Identify which cell holds the provided text, then report its [X, Y] central coordinate. 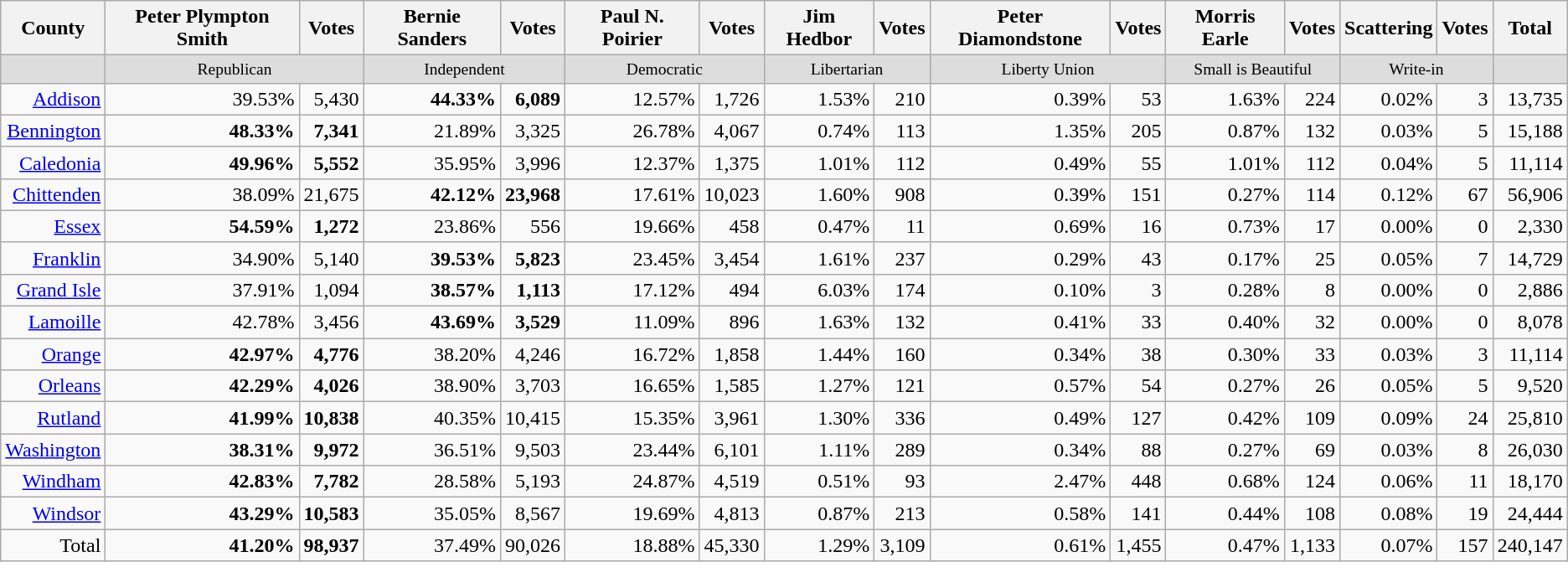
121 [902, 386]
Chittenden [54, 194]
157 [1465, 545]
205 [1138, 131]
1.44% [819, 354]
67 [1465, 194]
151 [1138, 194]
37.91% [203, 290]
Orleans [54, 386]
1,455 [1138, 545]
38.31% [203, 450]
0.42% [1225, 418]
237 [902, 258]
5,823 [533, 258]
Paul N. Poirier [632, 28]
Independent [464, 69]
1,133 [1312, 545]
458 [732, 226]
1,375 [732, 162]
0.12% [1389, 194]
10,583 [332, 513]
25,810 [1529, 418]
19.69% [632, 513]
3,109 [902, 545]
56,906 [1529, 194]
896 [732, 322]
9,520 [1529, 386]
1.61% [819, 258]
0.57% [1020, 386]
Addison [54, 99]
28.58% [432, 482]
23,968 [533, 194]
1.60% [819, 194]
44.33% [432, 99]
109 [1312, 418]
40.35% [432, 418]
0.04% [1389, 162]
21.89% [432, 131]
17.12% [632, 290]
43.69% [432, 322]
0.51% [819, 482]
2,886 [1529, 290]
Lamoille [54, 322]
124 [1312, 482]
Peter Plympton Smith [203, 28]
18,170 [1529, 482]
141 [1138, 513]
3,325 [533, 131]
53 [1138, 99]
Caledonia [54, 162]
6,101 [732, 450]
55 [1138, 162]
1,858 [732, 354]
448 [1138, 482]
0.68% [1225, 482]
210 [902, 99]
25 [1312, 258]
Democratic [665, 69]
2.47% [1020, 482]
5,193 [533, 482]
Essex [54, 226]
Scattering [1389, 28]
108 [1312, 513]
1.11% [819, 450]
Write-in [1417, 69]
114 [1312, 194]
42.29% [203, 386]
34.90% [203, 258]
26 [1312, 386]
Grand Isle [54, 290]
8,567 [533, 513]
11.09% [632, 322]
556 [533, 226]
Small is Beautiful [1253, 69]
3,454 [732, 258]
336 [902, 418]
0.69% [1020, 226]
Franklin [54, 258]
0.08% [1389, 513]
42.83% [203, 482]
43 [1138, 258]
38.57% [432, 290]
Bernie Sanders [432, 28]
54.59% [203, 226]
5,430 [332, 99]
69 [1312, 450]
16.72% [632, 354]
1,585 [732, 386]
0.06% [1389, 482]
0.30% [1225, 354]
3,996 [533, 162]
98,937 [332, 545]
6,089 [533, 99]
7 [1465, 258]
26,030 [1529, 450]
42.78% [203, 322]
12.37% [632, 162]
38.09% [203, 194]
88 [1138, 450]
5,552 [332, 162]
4,246 [533, 354]
Morris Earle [1225, 28]
14,729 [1529, 258]
1,726 [732, 99]
4,776 [332, 354]
3,961 [732, 418]
9,972 [332, 450]
Washington [54, 450]
4,026 [332, 386]
224 [1312, 99]
0.74% [819, 131]
24.87% [632, 482]
24,444 [1529, 513]
Windham [54, 482]
1,113 [533, 290]
908 [902, 194]
15.35% [632, 418]
8,078 [1529, 322]
16 [1138, 226]
0.44% [1225, 513]
1.53% [819, 99]
494 [732, 290]
19.66% [632, 226]
2,330 [1529, 226]
10,023 [732, 194]
0.28% [1225, 290]
6.03% [819, 290]
Rutland [54, 418]
213 [902, 513]
5,140 [332, 258]
37.49% [432, 545]
42.97% [203, 354]
4,067 [732, 131]
7,782 [332, 482]
17 [1312, 226]
0.40% [1225, 322]
32 [1312, 322]
21,675 [332, 194]
0.61% [1020, 545]
18.88% [632, 545]
0.10% [1020, 290]
127 [1138, 418]
0.07% [1389, 545]
4,519 [732, 482]
Libertarian [847, 69]
49.96% [203, 162]
Jim Hedbor [819, 28]
7,341 [332, 131]
41.20% [203, 545]
0.29% [1020, 258]
9,503 [533, 450]
41.99% [203, 418]
Republican [235, 69]
23.45% [632, 258]
Liberty Union [1048, 69]
0.17% [1225, 258]
12.57% [632, 99]
289 [902, 450]
113 [902, 131]
48.33% [203, 131]
35.05% [432, 513]
23.44% [632, 450]
24 [1465, 418]
13,735 [1529, 99]
17.61% [632, 194]
160 [902, 354]
1.29% [819, 545]
3,529 [533, 322]
38 [1138, 354]
90,026 [533, 545]
23.86% [432, 226]
19 [1465, 513]
240,147 [1529, 545]
45,330 [732, 545]
35.95% [432, 162]
Bennington [54, 131]
3,456 [332, 322]
1.30% [819, 418]
38.20% [432, 354]
174 [902, 290]
10,838 [332, 418]
42.12% [432, 194]
15,188 [1529, 131]
1.27% [819, 386]
1,272 [332, 226]
4,813 [732, 513]
0.02% [1389, 99]
0.73% [1225, 226]
3,703 [533, 386]
0.41% [1020, 322]
0.58% [1020, 513]
Windsor [54, 513]
43.29% [203, 513]
Orange [54, 354]
26.78% [632, 131]
16.65% [632, 386]
1,094 [332, 290]
1.35% [1020, 131]
10,415 [533, 418]
0.09% [1389, 418]
County [54, 28]
38.90% [432, 386]
93 [902, 482]
Peter Diamondstone [1020, 28]
36.51% [432, 450]
54 [1138, 386]
